Pinpoint the cell where the given text exists, returning its [x, y] midpoint coordinate. 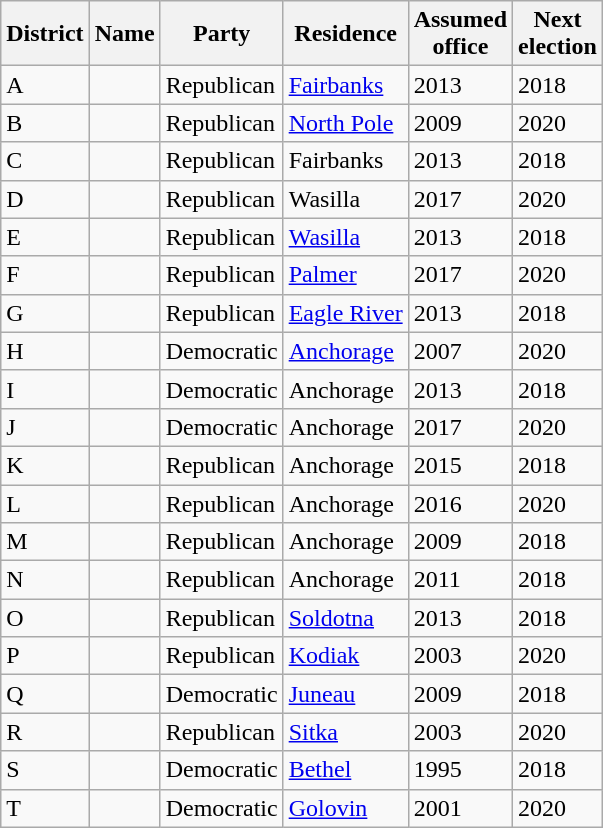
Sitka [346, 732]
District [45, 34]
D [45, 199]
North Pole [346, 123]
A [45, 85]
R [45, 732]
K [45, 465]
T [45, 808]
Palmer [346, 275]
G [45, 313]
1995 [460, 770]
2011 [460, 580]
Soldotna [346, 618]
Q [45, 694]
I [45, 389]
F [45, 275]
Golovin [346, 808]
E [45, 237]
Name [124, 34]
2016 [460, 503]
M [45, 542]
2007 [460, 351]
Kodiak [346, 656]
2001 [460, 808]
Eagle River [346, 313]
N [45, 580]
Assumedoffice [460, 34]
Bethel [346, 770]
Residence [346, 34]
Juneau [346, 694]
S [45, 770]
L [45, 503]
Nextelection [558, 34]
2015 [460, 465]
B [45, 123]
O [45, 618]
Party [222, 34]
H [45, 351]
J [45, 427]
P [45, 656]
C [45, 161]
